Determine the (X, Y) coordinate at the center of the cell enclosing the given text.  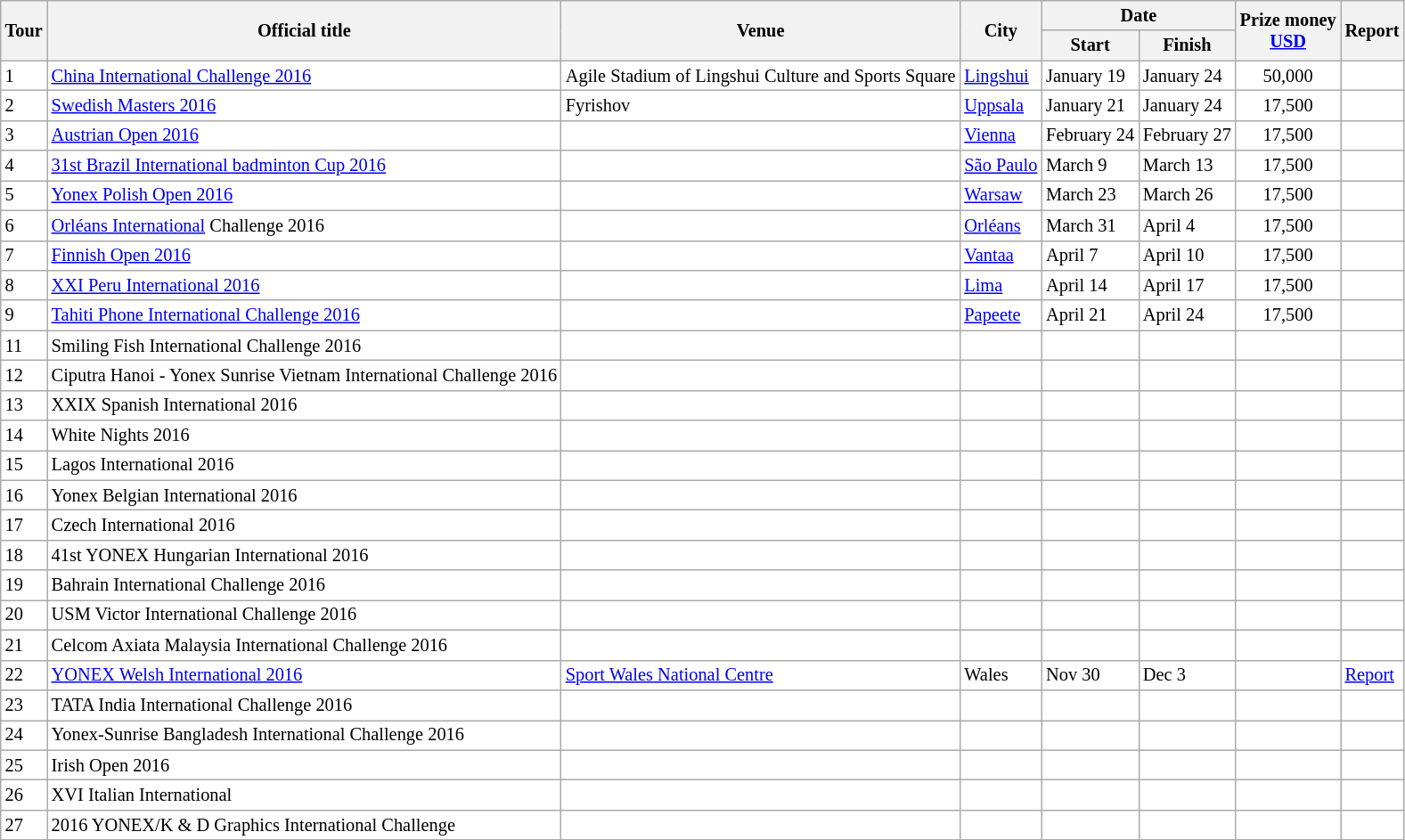
Date (1139, 15)
18 (24, 555)
Celcom Axiata Malaysia International Challenge 2016 (305, 645)
Wales (1001, 675)
Czech International 2016 (305, 525)
Yonex Belgian International 2016 (305, 495)
January 19 (1091, 76)
31st Brazil International badminton Cup 2016 (305, 166)
Warsaw (1001, 195)
Nov 30 (1091, 675)
April 17 (1187, 285)
Finnish Open 2016 (305, 256)
26 (24, 795)
13 (24, 405)
Lima (1001, 285)
21 (24, 645)
Finish (1187, 45)
50,000 (1288, 76)
February 24 (1091, 135)
Orléans International Challenge 2016 (305, 225)
24 (24, 735)
China International Challenge 2016 (305, 76)
March 23 (1091, 195)
March 13 (1187, 166)
XXI Peru International 2016 (305, 285)
2016 YONEX/K & D Graphics International Challenge (305, 825)
Vienna (1001, 135)
April 7 (1091, 256)
7 (24, 256)
6 (24, 225)
14 (24, 436)
Papeete (1001, 315)
Prize money USD (1288, 30)
Austrian Open 2016 (305, 135)
March 26 (1187, 195)
Lingshui (1001, 76)
February 27 (1187, 135)
Dec 3 (1187, 675)
Orléans (1001, 225)
15 (24, 465)
City (1001, 30)
Irish Open 2016 (305, 765)
USM Victor International Challenge 2016 (305, 615)
17 (24, 525)
Venue (761, 30)
São Paulo (1001, 166)
TATA India International Challenge 2016 (305, 705)
March 31 (1091, 225)
Swedish Masters 2016 (305, 105)
22 (24, 675)
5 (24, 195)
XVI Italian International (305, 795)
Lagos International 2016 (305, 465)
White Nights 2016 (305, 436)
Sport Wales National Centre (761, 675)
16 (24, 495)
41st YONEX Hungarian International 2016 (305, 555)
Ciputra Hanoi - Yonex Sunrise Vietnam International Challenge 2016 (305, 375)
April 10 (1187, 256)
23 (24, 705)
Tour (24, 30)
Smiling Fish International Challenge 2016 (305, 346)
Bahrain International Challenge 2016 (305, 585)
Start (1091, 45)
April 21 (1091, 315)
20 (24, 615)
April 24 (1187, 315)
8 (24, 285)
April 4 (1187, 225)
1 (24, 76)
27 (24, 825)
March 9 (1091, 166)
Tahiti Phone International Challenge 2016 (305, 315)
Vantaa (1001, 256)
19 (24, 585)
January 21 (1091, 105)
3 (24, 135)
12 (24, 375)
2 (24, 105)
Fyrishov (761, 105)
25 (24, 765)
4 (24, 166)
Agile Stadium of Lingshui Culture and Sports Square (761, 76)
9 (24, 315)
YONEX Welsh International 2016 (305, 675)
11 (24, 346)
Yonex Polish Open 2016 (305, 195)
April 14 (1091, 285)
Uppsala (1001, 105)
Yonex-Sunrise Bangladesh International Challenge 2016 (305, 735)
Official title (305, 30)
XXIX Spanish International 2016 (305, 405)
